Provide the (X, Y) coordinate of the cell's center where the given text is located.  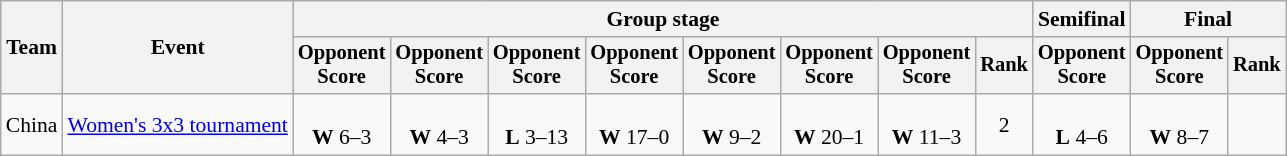
L 3–13 (536, 124)
Semifinal (1082, 19)
W 8–7 (1180, 124)
W 4–3 (438, 124)
W 9–2 (732, 124)
Event (178, 48)
China (32, 124)
W 20–1 (828, 124)
Final (1208, 19)
Team (32, 48)
2 (1004, 124)
Group stage (663, 19)
L 4–6 (1082, 124)
W 11–3 (926, 124)
W 6–3 (342, 124)
Women's 3x3 tournament (178, 124)
W 17–0 (634, 124)
